Search for the cell housing the specified text and yield its (x, y) center coordinate. 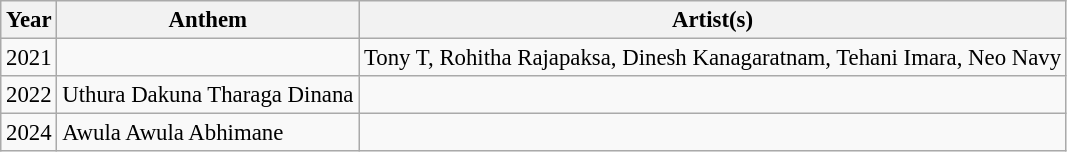
Tony T, Rohitha Rajapaksa, Dinesh Kanagaratnam, Tehani Imara, Neo Navy (713, 58)
Awula Awula Abhimane (208, 133)
2022 (29, 95)
Artist(s) (713, 20)
2024 (29, 133)
Uthura Dakuna Tharaga Dinana (208, 95)
Year (29, 20)
2021 (29, 58)
Anthem (208, 20)
